Determine the (X, Y) coordinate at the center of the cell enclosing the given text.  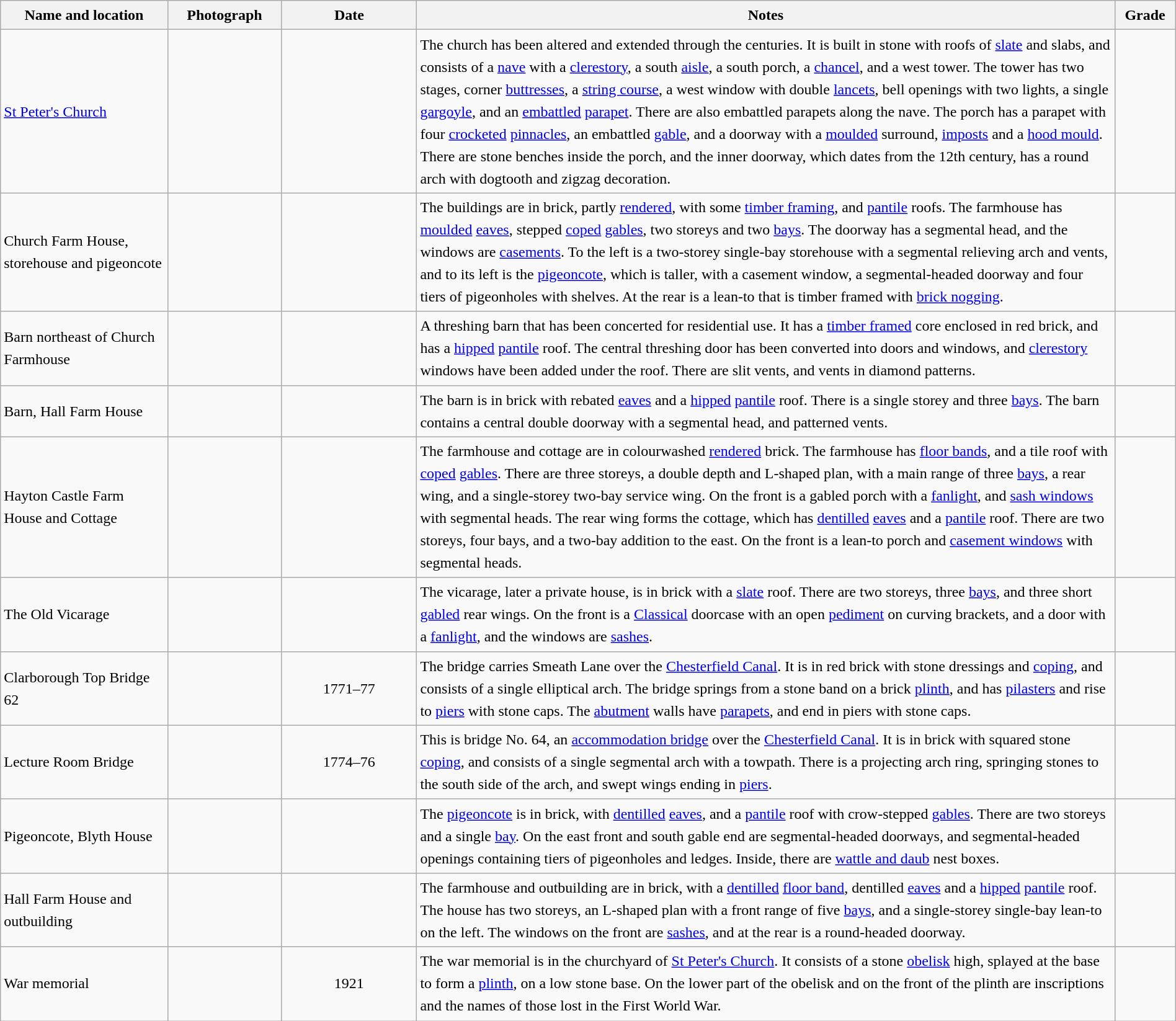
Notes (765, 15)
St Peter's Church (84, 112)
1774–76 (349, 762)
Name and location (84, 15)
1921 (349, 984)
Lecture Room Bridge (84, 762)
Barn northeast of Church Farmhouse (84, 349)
Pigeoncote, Blyth House (84, 836)
Clarborough Top Bridge 62 (84, 689)
1771–77 (349, 689)
Hall Farm House and outbuilding (84, 909)
Photograph (225, 15)
The Old Vicarage (84, 614)
Grade (1145, 15)
Barn, Hall Farm House (84, 411)
Church Farm House, storehouse and pigeoncote (84, 252)
War memorial (84, 984)
Date (349, 15)
Hayton Castle Farm House and Cottage (84, 507)
